For the text-containing cell, return its midpoint in (X, Y) coordinate format. 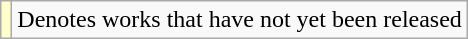
Denotes works that have not yet been released (240, 20)
